Capture the cell that displays the provided text and extract its (x, y) central coordinate. 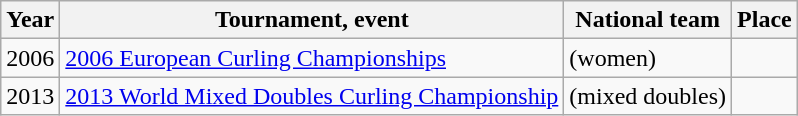
Year (30, 20)
2013 (30, 96)
(mixed doubles) (648, 96)
2006 European Curling Championships (312, 58)
Place (765, 20)
National team (648, 20)
2013 World Mixed Doubles Curling Championship (312, 96)
2006 (30, 58)
Tournament, event (312, 20)
(women) (648, 58)
